Capture the cell that displays the provided text and extract its (X, Y) central coordinate. 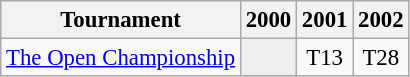
Tournament (121, 20)
2002 (381, 20)
T13 (325, 58)
2001 (325, 20)
T28 (381, 58)
The Open Championship (121, 58)
2000 (268, 20)
